Return [X, Y] of the center of cell containing provided text 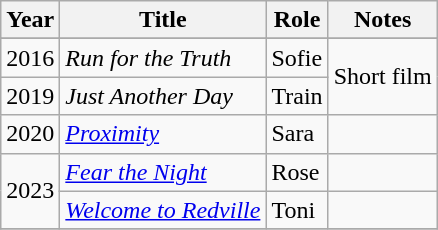
Year [30, 20]
Welcome to Redville [163, 210]
Run for the Truth [163, 58]
Fear the Night [163, 172]
2020 [30, 134]
Sofie [297, 58]
Proximity [163, 134]
2023 [30, 191]
Short film [382, 77]
Just Another Day [163, 96]
Sara [297, 134]
Train [297, 96]
Notes [382, 20]
Title [163, 20]
2016 [30, 58]
Rose [297, 172]
Role [297, 20]
Toni [297, 210]
2019 [30, 96]
